Extract the (X, Y) coordinate from the center of the cell holding the provided text.  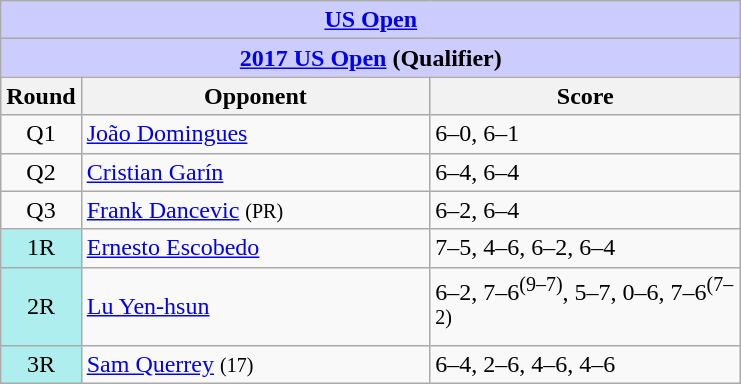
6–4, 6–4 (586, 172)
Round (41, 96)
Score (586, 96)
6–0, 6–1 (586, 134)
2017 US Open (Qualifier) (371, 58)
Ernesto Escobedo (256, 248)
1R (41, 248)
7–5, 4–6, 6–2, 6–4 (586, 248)
6–2, 6–4 (586, 210)
Q1 (41, 134)
Q2 (41, 172)
Sam Querrey (17) (256, 364)
3R (41, 364)
Frank Dancevic (PR) (256, 210)
6–4, 2–6, 4–6, 4–6 (586, 364)
Opponent (256, 96)
2R (41, 306)
Lu Yen-hsun (256, 306)
US Open (371, 20)
6–2, 7–6(9–7), 5–7, 0–6, 7–6(7–2) (586, 306)
Q3 (41, 210)
João Domingues (256, 134)
Cristian Garín (256, 172)
